Return [x, y] of the center of cell containing provided text 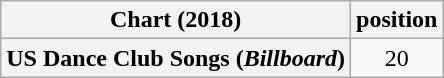
20 [397, 58]
Chart (2018) [176, 20]
position [397, 20]
US Dance Club Songs (Billboard) [176, 58]
